Locate the cell with the specified text and output its [X, Y] center coordinate. 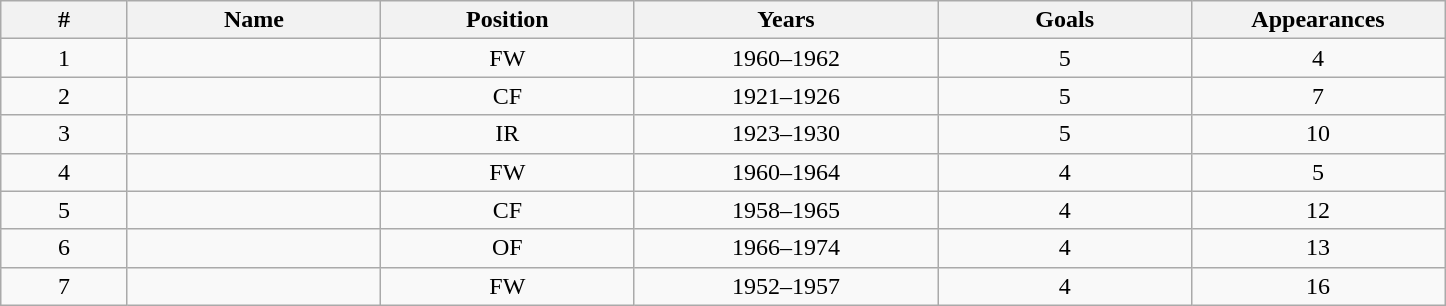
IR [508, 134]
1921–1926 [786, 96]
Name [254, 20]
10 [1318, 134]
6 [64, 248]
1960–1962 [786, 58]
13 [1318, 248]
Years [786, 20]
1 [64, 58]
# [64, 20]
1966–1974 [786, 248]
Goals [1064, 20]
1952–1957 [786, 286]
3 [64, 134]
1960–1964 [786, 172]
1923–1930 [786, 134]
Appearances [1318, 20]
16 [1318, 286]
Position [508, 20]
2 [64, 96]
OF [508, 248]
12 [1318, 210]
1958–1965 [786, 210]
